Scan for the cell matching the given text and deliver its [X, Y] coordinate at center. 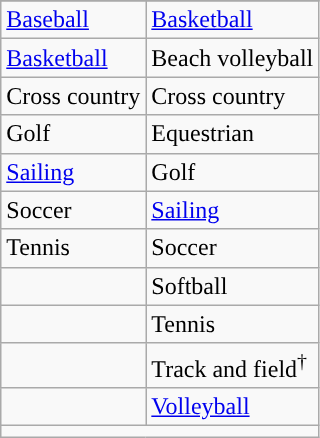
Beach volleyball [232, 58]
Volleyball [232, 407]
Softball [232, 286]
Baseball [74, 20]
Track and field† [232, 366]
Equestrian [232, 134]
